Find where the given text appears and provide that cell's center as (x, y) coordinate. 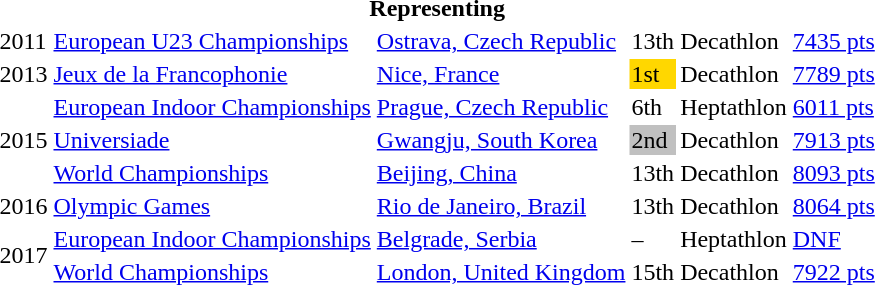
Universiade (212, 140)
2nd (653, 140)
World Championships (212, 173)
Ostrava, Czech Republic (501, 41)
6th (653, 107)
Gwangju, South Korea (501, 140)
1st (653, 74)
Prague, Czech Republic (501, 107)
Beijing, China (501, 173)
Nice, France (501, 74)
Rio de Janeiro, Brazil (501, 206)
– (653, 239)
European U23 Championships (212, 41)
Jeux de la Francophonie (212, 74)
Olympic Games (212, 206)
Belgrade, Serbia (501, 239)
